Scan for the cell matching the given text and deliver its (X, Y) coordinate at center. 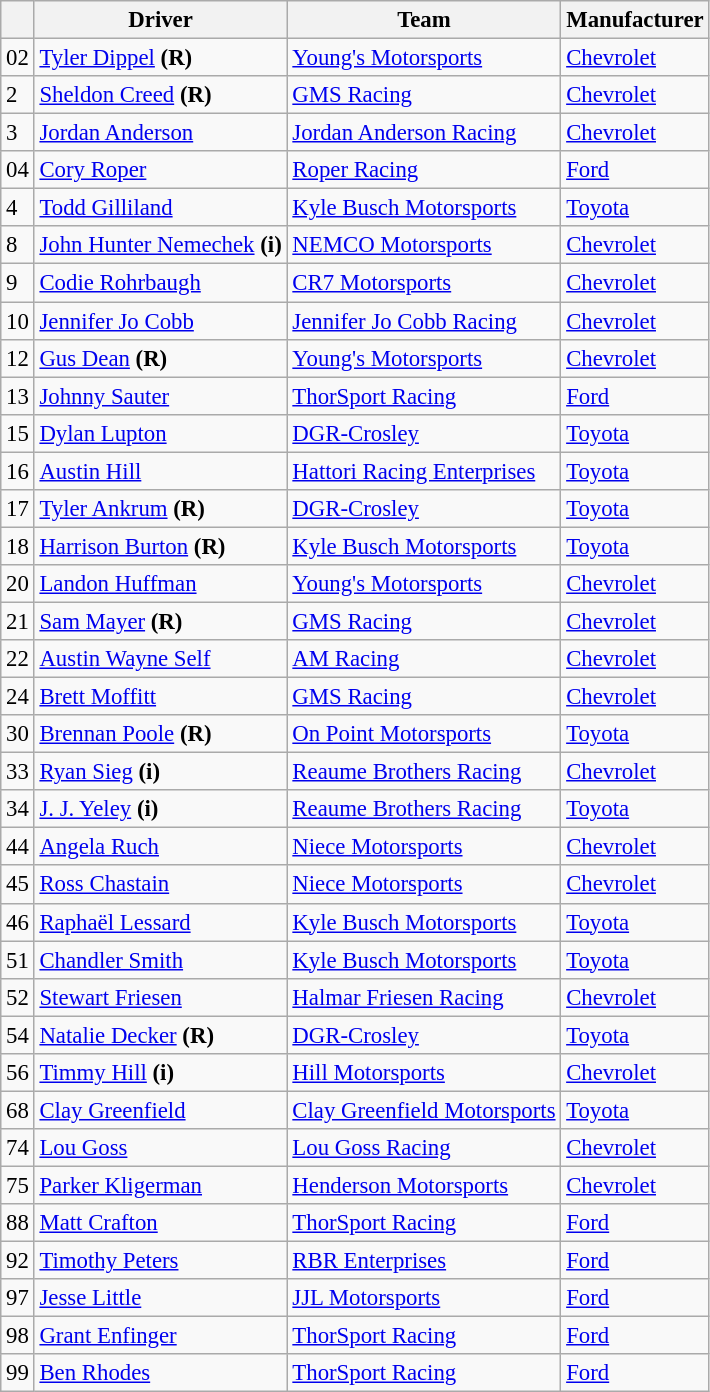
Timmy Hill (i) (160, 1073)
24 (18, 697)
Sheldon Creed (R) (160, 95)
92 (18, 1261)
Harrison Burton (R) (160, 546)
2 (18, 95)
21 (18, 621)
Team (424, 20)
Cory Roper (160, 170)
Brett Moffitt (160, 697)
68 (18, 1110)
Halmar Friesen Racing (424, 997)
30 (18, 734)
Austin Hill (160, 471)
34 (18, 809)
10 (18, 321)
Clay Greenfield (160, 1110)
8 (18, 245)
74 (18, 1148)
98 (18, 1336)
18 (18, 546)
Angela Ruch (160, 847)
Jordan Anderson (160, 133)
Brennan Poole (R) (160, 734)
Natalie Decker (R) (160, 1035)
Dylan Lupton (160, 433)
4 (18, 208)
Gus Dean (R) (160, 358)
13 (18, 396)
Hattori Racing Enterprises (424, 471)
54 (18, 1035)
Sam Mayer (R) (160, 621)
51 (18, 960)
AM Racing (424, 659)
Hill Motorsports (424, 1073)
33 (18, 772)
16 (18, 471)
Parker Kligerman (160, 1185)
75 (18, 1185)
Lou Goss Racing (424, 1148)
Codie Rohrbaugh (160, 283)
Todd Gilliland (160, 208)
Tyler Dippel (R) (160, 58)
Raphaël Lessard (160, 922)
9 (18, 283)
Matt Crafton (160, 1223)
Grant Enfinger (160, 1336)
02 (18, 58)
Ben Rhodes (160, 1373)
CR7 Motorsports (424, 283)
Jennifer Jo Cobb Racing (424, 321)
44 (18, 847)
Manufacturer (635, 20)
3 (18, 133)
17 (18, 509)
97 (18, 1298)
45 (18, 885)
22 (18, 659)
46 (18, 922)
Tyler Ankrum (R) (160, 509)
Henderson Motorsports (424, 1185)
JJL Motorsports (424, 1298)
Jordan Anderson Racing (424, 133)
Jennifer Jo Cobb (160, 321)
12 (18, 358)
04 (18, 170)
Timothy Peters (160, 1261)
Johnny Sauter (160, 396)
Lou Goss (160, 1148)
On Point Motorsports (424, 734)
NEMCO Motorsports (424, 245)
Clay Greenfield Motorsports (424, 1110)
Austin Wayne Self (160, 659)
RBR Enterprises (424, 1261)
88 (18, 1223)
Landon Huffman (160, 584)
Stewart Friesen (160, 997)
Ross Chastain (160, 885)
Chandler Smith (160, 960)
John Hunter Nemechek (i) (160, 245)
15 (18, 433)
99 (18, 1373)
52 (18, 997)
Driver (160, 20)
J. J. Yeley (i) (160, 809)
56 (18, 1073)
Ryan Sieg (i) (160, 772)
20 (18, 584)
Roper Racing (424, 170)
Jesse Little (160, 1298)
